Extract the (X, Y) coordinate from the center of the cell holding the provided text.  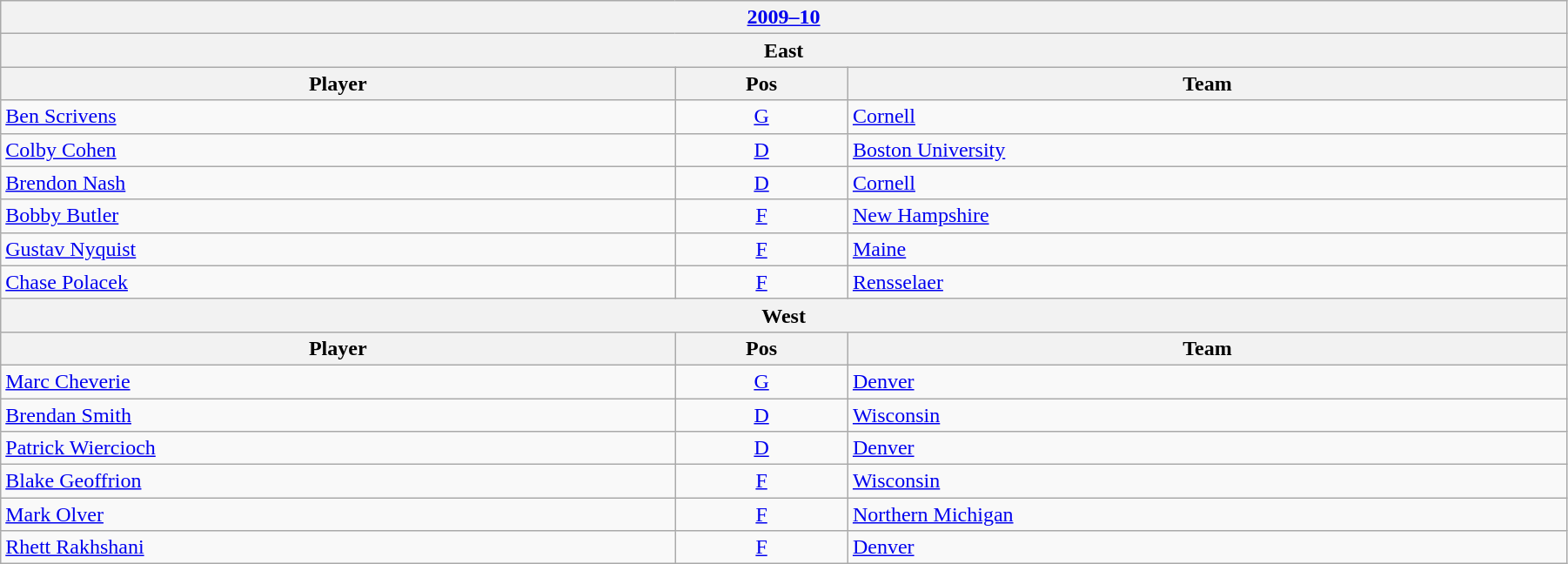
Ben Scrivens (338, 117)
Rensselaer (1207, 282)
Brendon Nash (338, 183)
Rhett Rakhshani (338, 547)
Brendan Smith (338, 415)
East (784, 50)
Blake Geoffrion (338, 481)
West (784, 315)
Chase Polacek (338, 282)
Marc Cheverie (338, 381)
Patrick Wiercioch (338, 448)
Boston University (1207, 150)
Mark Olver (338, 514)
Bobby Butler (338, 216)
New Hampshire (1207, 216)
2009–10 (784, 17)
Gustav Nyquist (338, 249)
Northern Michigan (1207, 514)
Colby Cohen (338, 150)
Maine (1207, 249)
